Pinpoint the cell where the given text exists, returning its [x, y] midpoint coordinate. 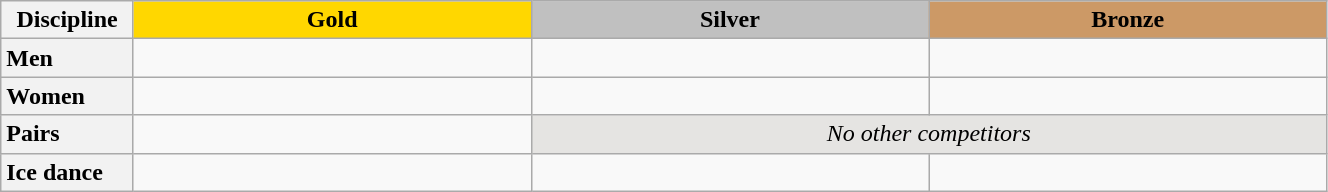
Gold [332, 20]
Silver [730, 20]
Ice dance [68, 172]
Pairs [68, 134]
Discipline [68, 20]
No other competitors [928, 134]
Men [68, 58]
Bronze [1128, 20]
Women [68, 96]
